For the text-containing cell, return its midpoint in [X, Y] coordinate format. 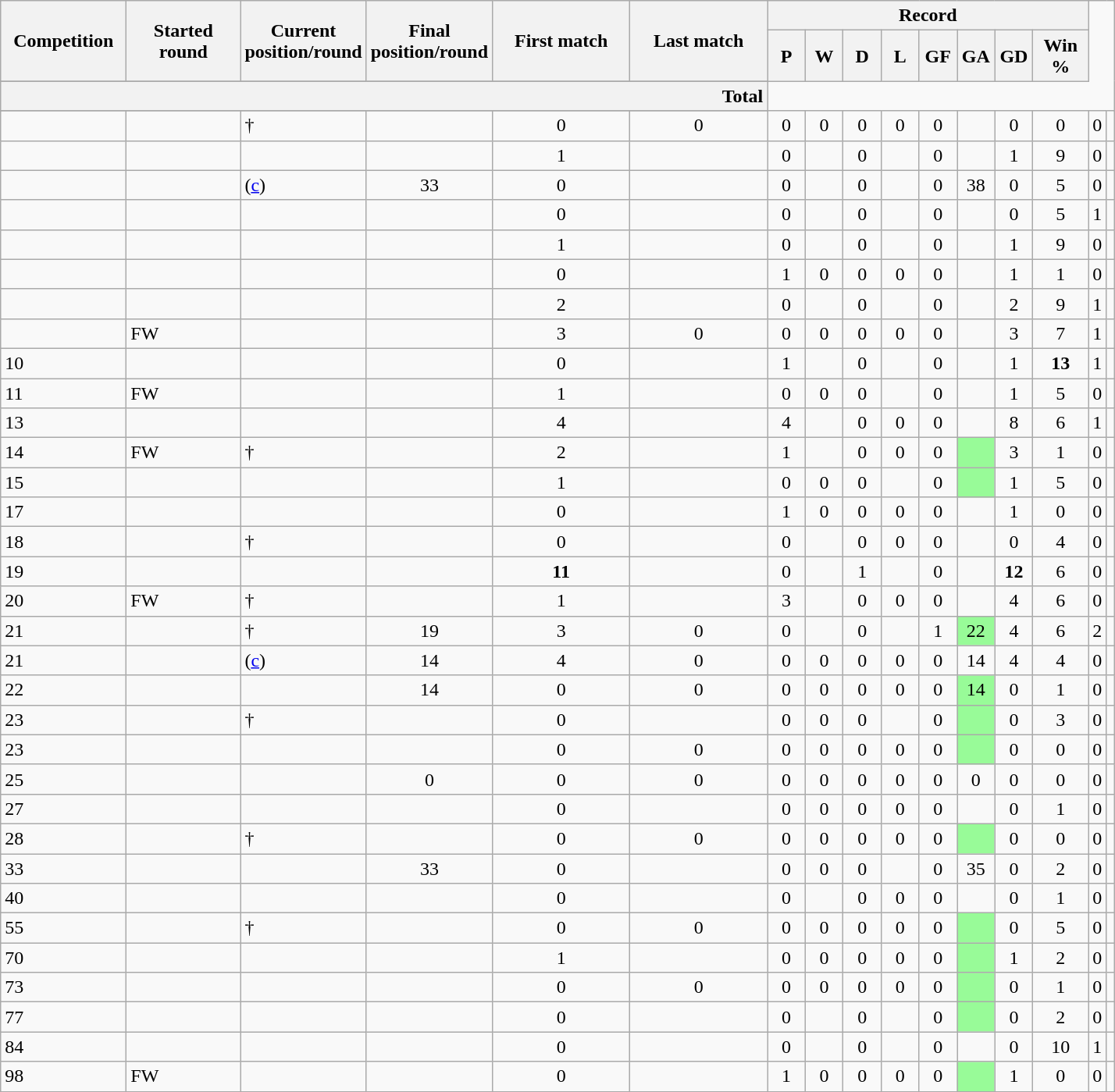
40 [64, 898]
73 [64, 987]
25 [64, 779]
Record [928, 16]
P [787, 56]
GD [1013, 56]
Win % [1060, 56]
D [862, 56]
W [825, 56]
GF [939, 56]
38 [976, 185]
Competition [64, 41]
70 [64, 958]
28 [64, 838]
8 [1013, 423]
GA [976, 56]
12 [1013, 571]
15 [64, 482]
Current position/round [303, 41]
84 [64, 1047]
Started round [183, 41]
77 [64, 1017]
First match [561, 41]
18 [64, 542]
55 [64, 928]
Total [384, 96]
35 [976, 869]
27 [64, 809]
Last match [699, 41]
7 [1060, 333]
17 [64, 512]
20 [64, 601]
L [899, 56]
98 [64, 1076]
Final position/round [429, 41]
